From the cell containing the given text, extract its center point as (X, Y) coordinate. 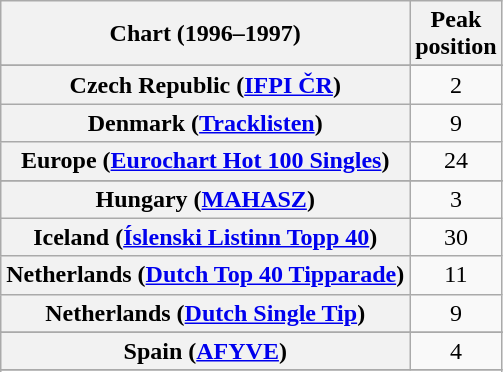
Denmark (Tracklisten) (206, 123)
Czech Republic (IFPI ČR) (206, 85)
Peakposition (456, 34)
Chart (1996–1997) (206, 34)
Netherlands (Dutch Top 40 Tipparade) (206, 275)
4 (456, 351)
Iceland (Íslenski Listinn Topp 40) (206, 237)
Netherlands (Dutch Single Tip) (206, 313)
Europe (Eurochart Hot 100 Singles) (206, 161)
24 (456, 161)
Hungary (MAHASZ) (206, 199)
Spain (AFYVE) (206, 351)
30 (456, 237)
11 (456, 275)
2 (456, 85)
3 (456, 199)
